Return the (x, y) coordinate for the center point of the cell that contains the specified text.  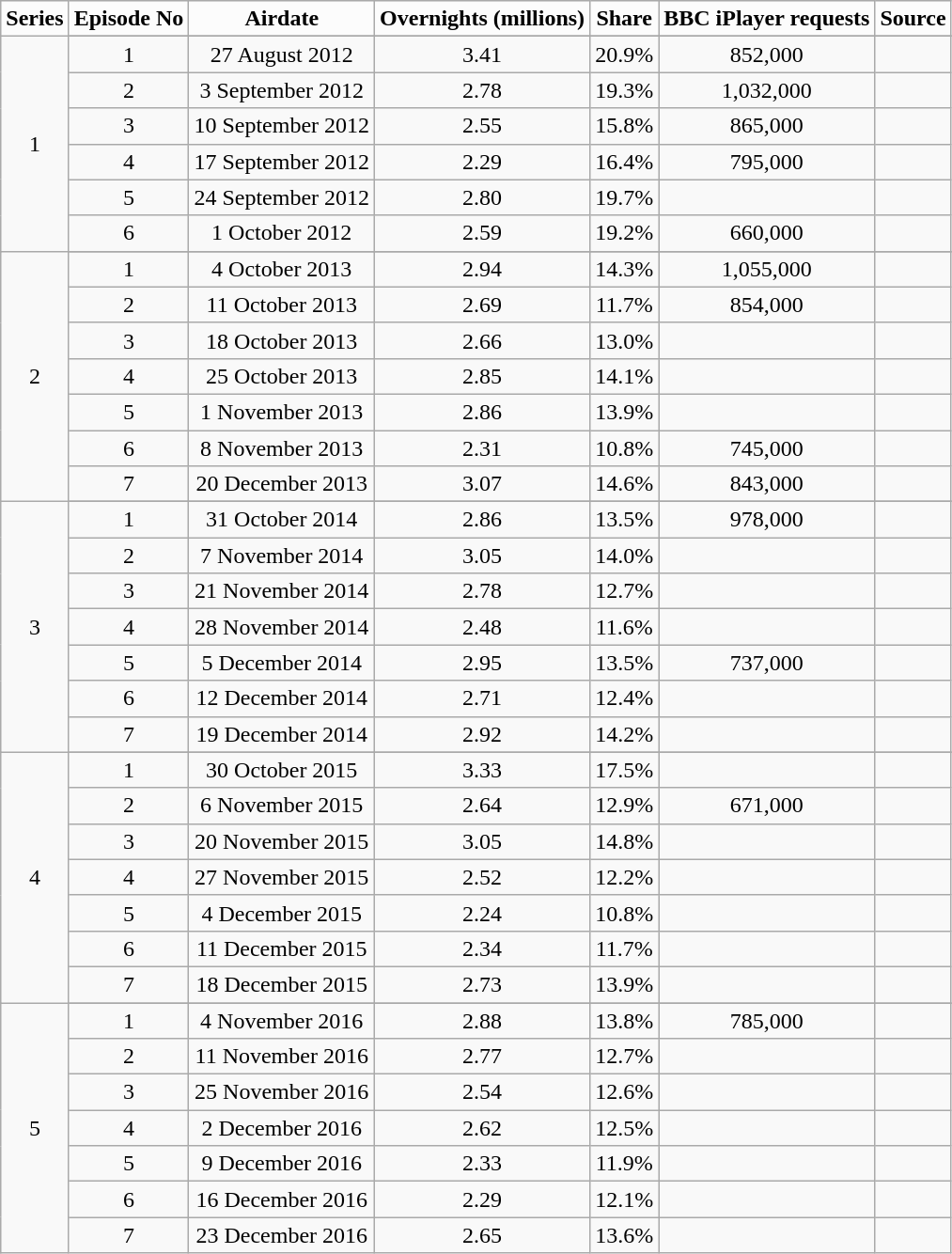
11 October 2013 (282, 305)
27 August 2012 (282, 55)
843,000 (767, 484)
1 October 2012 (282, 233)
13.0% (624, 340)
671,000 (767, 806)
18 October 2013 (282, 340)
2.69 (483, 305)
8 November 2013 (282, 448)
19.7% (624, 197)
14.8% (624, 841)
2.65 (483, 1235)
1,032,000 (767, 90)
2.66 (483, 340)
11.9% (624, 1164)
13.8% (624, 1020)
737,000 (767, 663)
3.41 (483, 55)
20 November 2015 (282, 841)
20 December 2013 (282, 484)
12.9% (624, 806)
660,000 (767, 233)
3.07 (483, 484)
17.5% (624, 770)
31 October 2014 (282, 520)
16 December 2016 (282, 1199)
12.5% (624, 1128)
Series (35, 19)
2.77 (483, 1057)
2.55 (483, 126)
3 September 2012 (282, 90)
795,000 (767, 162)
20.9% (624, 55)
6 November 2015 (282, 806)
23 December 2016 (282, 1235)
4 November 2016 (282, 1020)
852,000 (767, 55)
13.6% (624, 1235)
BBC iPlayer requests (767, 19)
2.88 (483, 1020)
1,055,000 (767, 269)
12.4% (624, 698)
2.52 (483, 877)
10 September 2012 (282, 126)
1 November 2013 (282, 412)
3.33 (483, 770)
745,000 (767, 448)
14.0% (624, 556)
11 December 2015 (282, 948)
14.3% (624, 269)
865,000 (767, 126)
18 December 2015 (282, 984)
2.54 (483, 1092)
2.85 (483, 376)
Source (913, 19)
15.8% (624, 126)
14.1% (624, 376)
2.92 (483, 734)
5 December 2014 (282, 663)
2.73 (483, 984)
12 December 2014 (282, 698)
21 November 2014 (282, 591)
2.59 (483, 233)
19.2% (624, 233)
19 December 2014 (282, 734)
Share (624, 19)
27 November 2015 (282, 877)
17 September 2012 (282, 162)
2 December 2016 (282, 1128)
12.2% (624, 877)
19.3% (624, 90)
2.48 (483, 627)
785,000 (767, 1020)
16.4% (624, 162)
2.62 (483, 1128)
978,000 (767, 520)
2.31 (483, 448)
4 December 2015 (282, 913)
Episode No (129, 19)
2.80 (483, 197)
Airdate (282, 19)
2.33 (483, 1164)
24 September 2012 (282, 197)
11.6% (624, 627)
14.6% (624, 484)
12.6% (624, 1092)
2.71 (483, 698)
4 October 2013 (282, 269)
7 November 2014 (282, 556)
Overnights (millions) (483, 19)
2.34 (483, 948)
9 December 2016 (282, 1164)
30 October 2015 (282, 770)
2.94 (483, 269)
11 November 2016 (282, 1057)
25 November 2016 (282, 1092)
854,000 (767, 305)
12.1% (624, 1199)
25 October 2013 (282, 376)
14.2% (624, 734)
2.24 (483, 913)
28 November 2014 (282, 627)
2.64 (483, 806)
2.95 (483, 663)
